From the cell containing the given text, extract its center point as [x, y] coordinate. 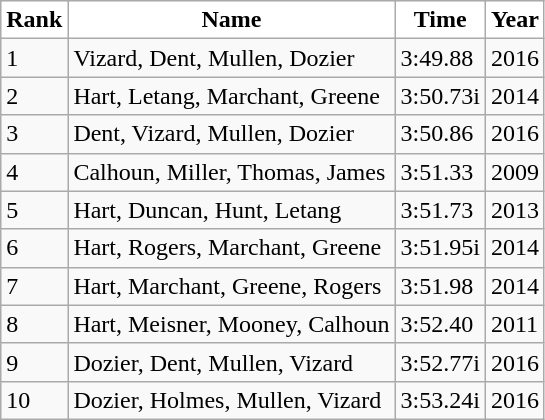
6 [34, 248]
3:51.95i [440, 248]
Hart, Meisner, Mooney, Calhoun [232, 324]
Calhoun, Miller, Thomas, James [232, 172]
4 [34, 172]
Time [440, 20]
2009 [514, 172]
3:53.24i [440, 400]
3:52.40 [440, 324]
7 [34, 286]
3:51.98 [440, 286]
Dozier, Dent, Mullen, Vizard [232, 362]
2011 [514, 324]
3:50.86 [440, 134]
Hart, Marchant, Greene, Rogers [232, 286]
Hart, Rogers, Marchant, Greene [232, 248]
Rank [34, 20]
Name [232, 20]
3:49.88 [440, 58]
10 [34, 400]
Hart, Duncan, Hunt, Letang [232, 210]
3:50.73i [440, 96]
5 [34, 210]
3:52.77i [440, 362]
Vizard, Dent, Mullen, Dozier [232, 58]
Hart, Letang, Marchant, Greene [232, 96]
8 [34, 324]
2 [34, 96]
Dozier, Holmes, Mullen, Vizard [232, 400]
Year [514, 20]
1 [34, 58]
9 [34, 362]
3 [34, 134]
3:51.33 [440, 172]
3:51.73 [440, 210]
Dent, Vizard, Mullen, Dozier [232, 134]
2013 [514, 210]
